Provide the [x, y] coordinate of the cell's center where the given text is located.  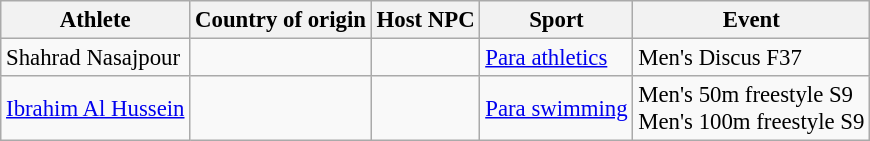
Event [752, 20]
Para athletics [556, 58]
Sport [556, 20]
Athlete [96, 20]
Men's Discus F37 [752, 58]
Country of origin [280, 20]
Shahrad Nasajpour [96, 58]
Para swimming [556, 108]
Men's 50m freestyle S9Men's 100m freestyle S9 [752, 108]
Host NPC [426, 20]
Ibrahim Al Hussein [96, 108]
